From the cell containing the given text, extract its center point as (x, y) coordinate. 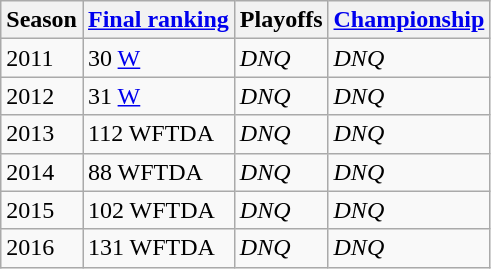
131 WFTDA (158, 248)
Season (42, 20)
Playoffs (281, 20)
2012 (42, 96)
2013 (42, 134)
31 W (158, 96)
2016 (42, 248)
Championship (409, 20)
2014 (42, 172)
2015 (42, 210)
102 WFTDA (158, 210)
112 WFTDA (158, 134)
2011 (42, 58)
88 WFTDA (158, 172)
30 W (158, 58)
Final ranking (158, 20)
